Scan for the cell matching the given text and deliver its (X, Y) coordinate at center. 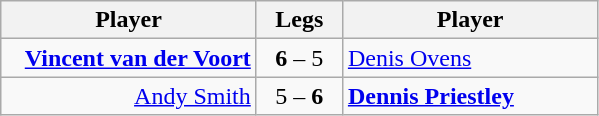
Denis Ovens (470, 58)
Vincent van der Voort (129, 58)
Andy Smith (129, 96)
6 – 5 (299, 58)
Legs (299, 20)
Dennis Priestley (470, 96)
5 – 6 (299, 96)
